Detect which cell encompasses the target text, then output its (X, Y) center coordinate. 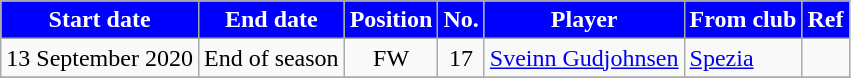
End of season (271, 58)
Sveinn Gudjohnsen (584, 58)
Ref (826, 20)
Position (391, 20)
Spezia (743, 58)
End date (271, 20)
13 September 2020 (100, 58)
FW (391, 58)
From club (743, 20)
Player (584, 20)
No. (461, 20)
17 (461, 58)
Start date (100, 20)
